Locate the cell with the specified text and output its [x, y] center coordinate. 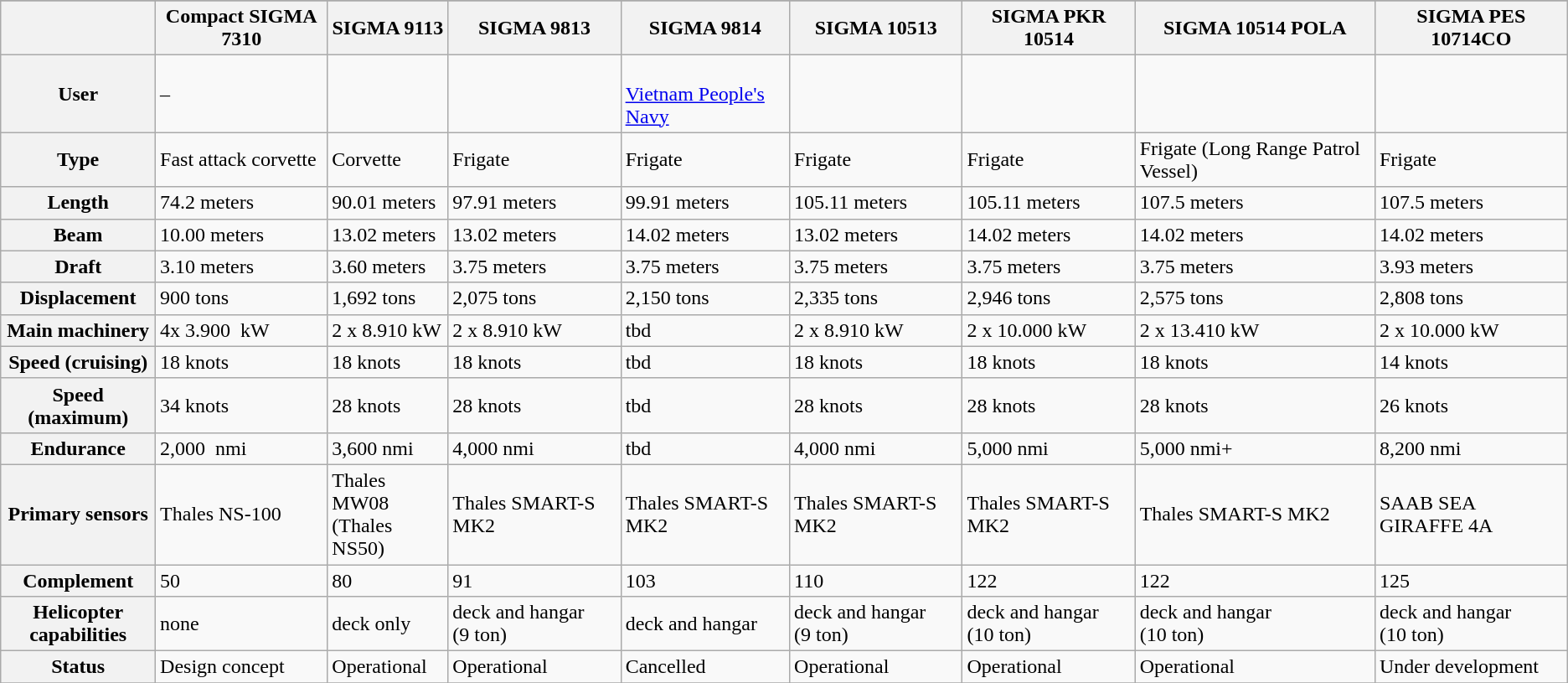
Under development [1471, 667]
2,335 tons [876, 298]
3,600 nmi [388, 448]
Endurance [79, 448]
4x 3.900 kW [241, 330]
Speed (cruising) [79, 362]
Fast attack corvette [241, 159]
2,946 tons [1049, 298]
Thales NS-100 [241, 515]
14 knots [1471, 362]
Length [79, 203]
Speed (maximum) [79, 406]
SIGMA 10514 POLA [1255, 28]
99.91 meters [705, 203]
Corvette [388, 159]
Primary sensors [79, 515]
User [79, 94]
26 knots [1471, 406]
Type [79, 159]
2,575 tons [1255, 298]
900 tons [241, 298]
Displacement [79, 298]
10.00 meters [241, 235]
50 [241, 581]
SIGMA 9814 [705, 28]
deck only [388, 623]
SIGMA PES 10714CO [1471, 28]
8,200 nmi [1471, 448]
Main machinery [79, 330]
Draft [79, 266]
3.10 meters [241, 266]
97.91 meters [534, 203]
SIGMA 9813 [534, 28]
5,000 nmi+ [1255, 448]
Beam [79, 235]
5,000 nmi [1049, 448]
34 knots [241, 406]
Compact SIGMA 7310 [241, 28]
74.2 meters [241, 203]
SIGMA PKR 10514 [1049, 28]
SAAB SEA GIRAFFE 4A [1471, 515]
Vietnam People's Navy [705, 94]
Helicoptercapabilities [79, 623]
2,150 tons [705, 298]
3.60 meters [388, 266]
Cancelled [705, 667]
Status [79, 667]
3.93 meters [1471, 266]
deck and hangar [705, 623]
90.01 meters [388, 203]
103 [705, 581]
1,692 tons [388, 298]
91 [534, 581]
Complement [79, 581]
SIGMA 10513 [876, 28]
– [241, 94]
2,075 tons [534, 298]
2,808 tons [1471, 298]
125 [1471, 581]
deck and hangar(10 ton) [1049, 623]
Design concept [241, 667]
Thales MW08(Thales NS50) [388, 515]
2,000 nmi [241, 448]
80 [388, 581]
SIGMA 9113 [388, 28]
Frigate (Long Range Patrol Vessel) [1255, 159]
110 [876, 581]
none [241, 623]
2 x 13.410 kW [1255, 330]
